Search for the cell housing the specified text and yield its (x, y) center coordinate. 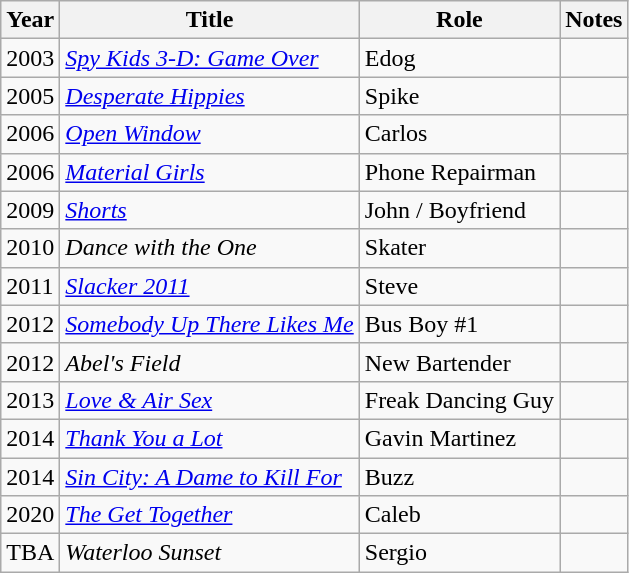
Slacker 2011 (210, 286)
Gavin Martinez (459, 438)
Sin City: A Dame to Kill For (210, 477)
2009 (30, 210)
Role (459, 20)
2013 (30, 400)
2003 (30, 58)
Skater (459, 248)
Waterloo Sunset (210, 553)
Phone Repairman (459, 172)
Open Window (210, 134)
Desperate Hippies (210, 96)
TBA (30, 553)
Dance with the One (210, 248)
Freak Dancing Guy (459, 400)
Title (210, 20)
New Bartender (459, 362)
The Get Together (210, 515)
2005 (30, 96)
Somebody Up There Likes Me (210, 324)
Spy Kids 3-D: Game Over (210, 58)
Carlos (459, 134)
Shorts (210, 210)
2011 (30, 286)
Thank You a Lot (210, 438)
Year (30, 20)
Edog (459, 58)
Notes (594, 20)
Spike (459, 96)
John / Boyfriend (459, 210)
Bus Boy #1 (459, 324)
Material Girls (210, 172)
Buzz (459, 477)
Sergio (459, 553)
Love & Air Sex (210, 400)
2020 (30, 515)
Abel's Field (210, 362)
Steve (459, 286)
2010 (30, 248)
Caleb (459, 515)
